Pinpoint the cell where the given text exists, returning its [x, y] midpoint coordinate. 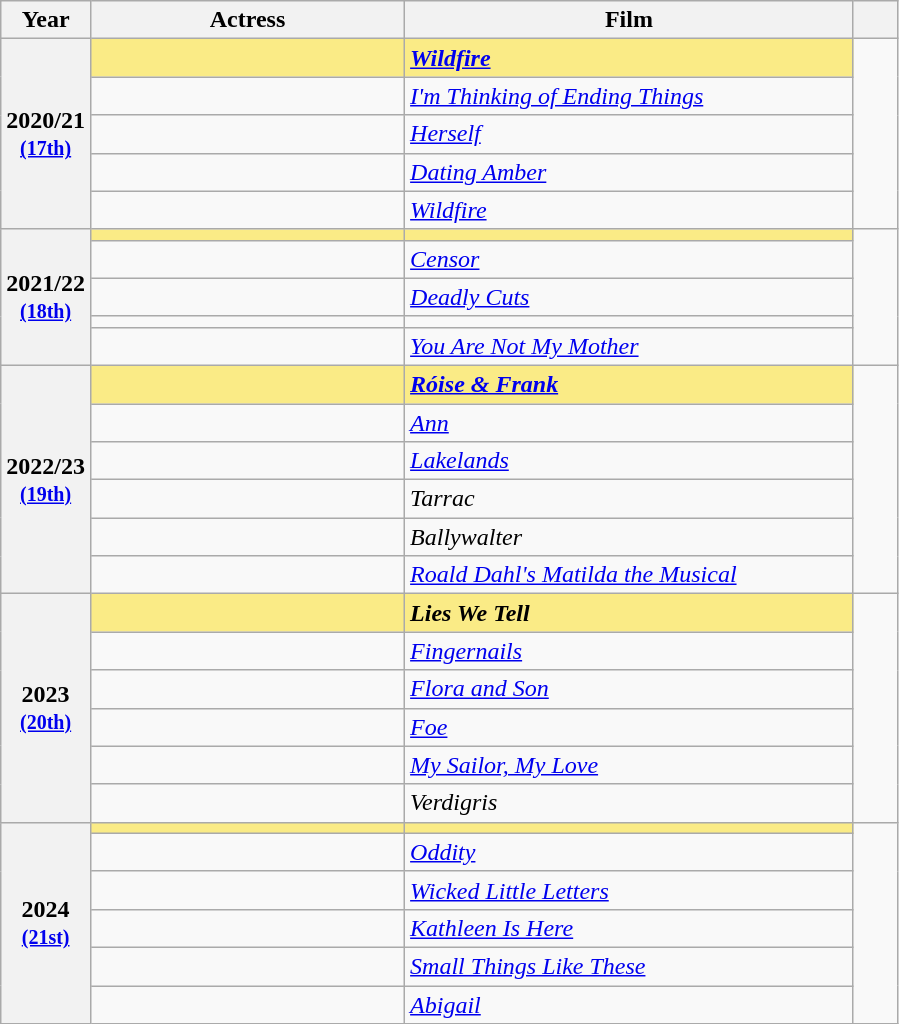
Lies We Tell [630, 613]
Film [630, 20]
Roald Dahl's Matilda the Musical [630, 575]
Fingernails [630, 651]
Censor [630, 259]
Tarrac [630, 499]
2022/23(19th) [46, 479]
You Are Not My Mother [630, 346]
Year [46, 20]
Foe [630, 727]
Small Things Like These [630, 966]
Wicked Little Letters [630, 890]
2021/22(18th) [46, 297]
Oddity [630, 852]
Abigail [630, 1005]
My Sailor, My Love [630, 765]
I'm Thinking of Ending Things [630, 96]
Deadly Cuts [630, 297]
Ann [630, 423]
2020/21(17th) [46, 134]
2023(20th) [46, 708]
Verdigris [630, 803]
Herself [630, 134]
Flora and Son [630, 689]
2024(21st) [46, 922]
Actress [247, 20]
Lakelands [630, 461]
Ballywalter [630, 537]
Dating Amber [630, 172]
Róise & Frank [630, 384]
Kathleen Is Here [630, 928]
